Extract the [x, y] coordinate from the center of the cell holding the provided text.  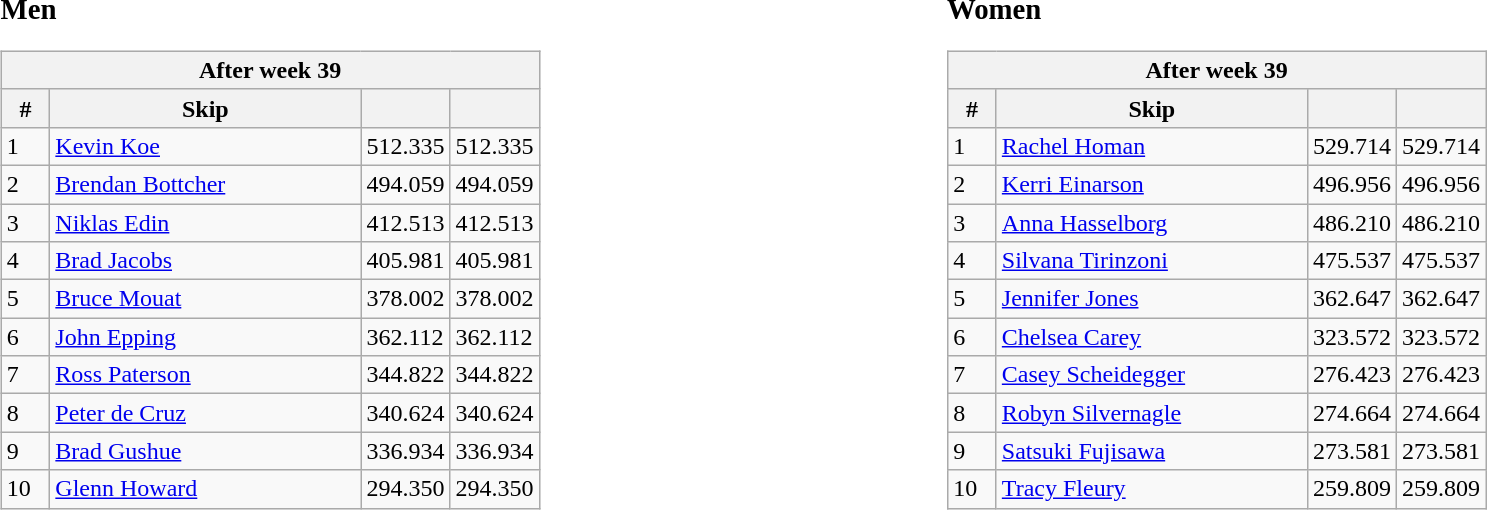
Robyn Silvernagle [1152, 413]
Niklas Edin [206, 223]
John Epping [206, 337]
Kevin Koe [206, 146]
Brad Gushue [206, 451]
Satsuki Fujisawa [1152, 451]
Casey Scheidegger [1152, 375]
Rachel Homan [1152, 146]
Tracy Fleury [1152, 489]
Brendan Bottcher [206, 184]
Brad Jacobs [206, 261]
Silvana Tirinzoni [1152, 261]
Jennifer Jones [1152, 299]
Bruce Mouat [206, 299]
Peter de Cruz [206, 413]
Glenn Howard [206, 489]
Chelsea Carey [1152, 337]
Anna Hasselborg [1152, 223]
Ross Paterson [206, 375]
Kerri Einarson [1152, 184]
